Scan for the cell matching the given text and deliver its [x, y] coordinate at center. 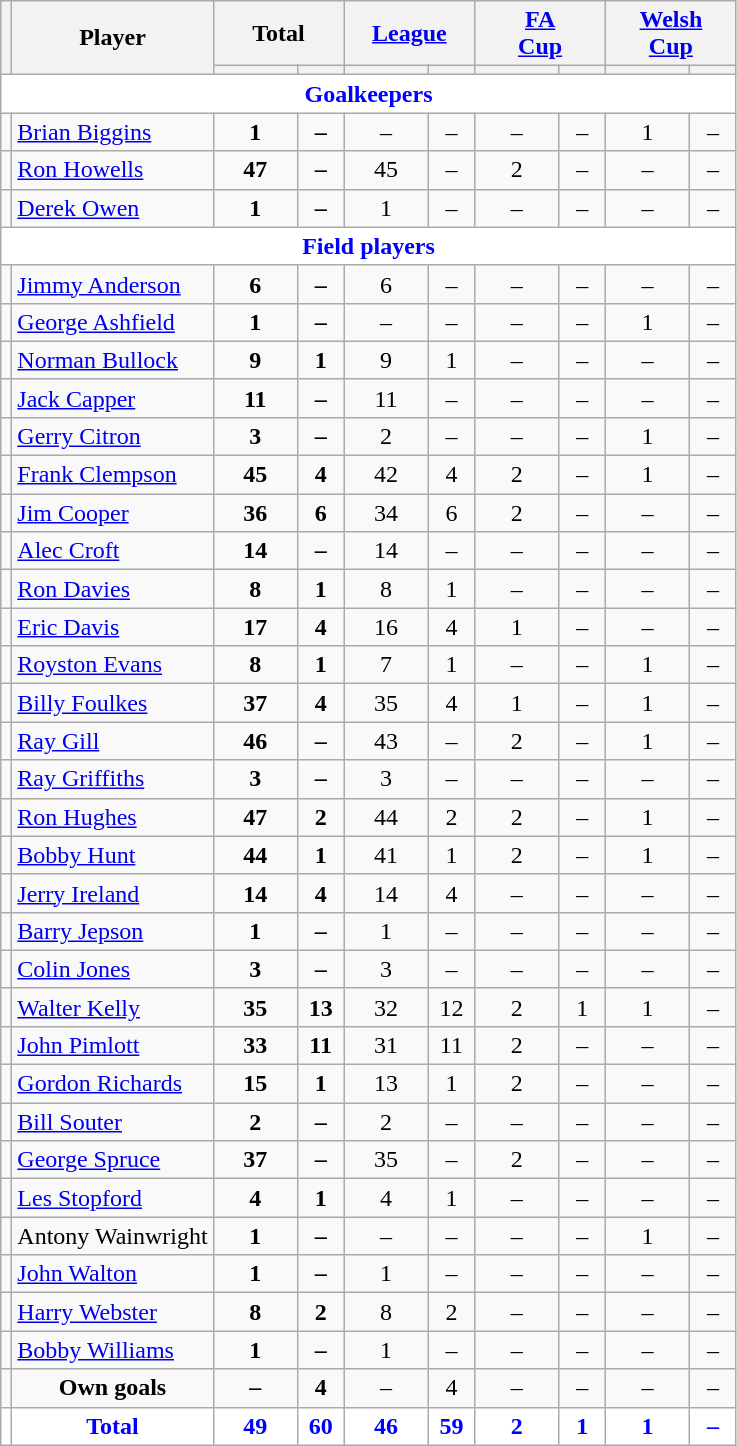
WelshCup [672, 34]
George Ashfield [112, 322]
League [410, 34]
Alec Croft [112, 551]
Ray Griffiths [112, 779]
Barry Jepson [112, 931]
Harry Webster [112, 1312]
Les Stopford [112, 1198]
Jerry Ireland [112, 893]
Ron Howells [112, 170]
59 [452, 1426]
31 [386, 1046]
John Pimlott [112, 1046]
Jimmy Anderson [112, 284]
36 [255, 513]
Frank Clempson [112, 475]
Jack Capper [112, 398]
Gerry Citron [112, 437]
Bobby Williams [112, 1350]
Ron Davies [112, 589]
Billy Foulkes [112, 703]
Eric Davis [112, 627]
Own goals [112, 1388]
FACup [540, 34]
Gordon Richards [112, 1084]
George Spruce [112, 1160]
Ray Gill [112, 741]
Colin Jones [112, 969]
Antony Wainwright [112, 1236]
15 [255, 1084]
49 [255, 1426]
32 [386, 1007]
Royston Evans [112, 665]
43 [386, 741]
Brian Biggins [112, 132]
33 [255, 1046]
Field players [369, 246]
16 [386, 627]
Derek Owen [112, 208]
Goalkeepers [369, 94]
Ron Hughes [112, 817]
Walter Kelly [112, 1007]
17 [255, 627]
Bobby Hunt [112, 855]
Bill Souter [112, 1122]
60 [320, 1426]
7 [386, 665]
42 [386, 475]
Norman Bullock [112, 360]
Jim Cooper [112, 513]
John Walton [112, 1274]
Player [112, 38]
41 [386, 855]
12 [452, 1007]
34 [386, 513]
